Output the (X, Y) coordinate of the center of the cell containing the given text.  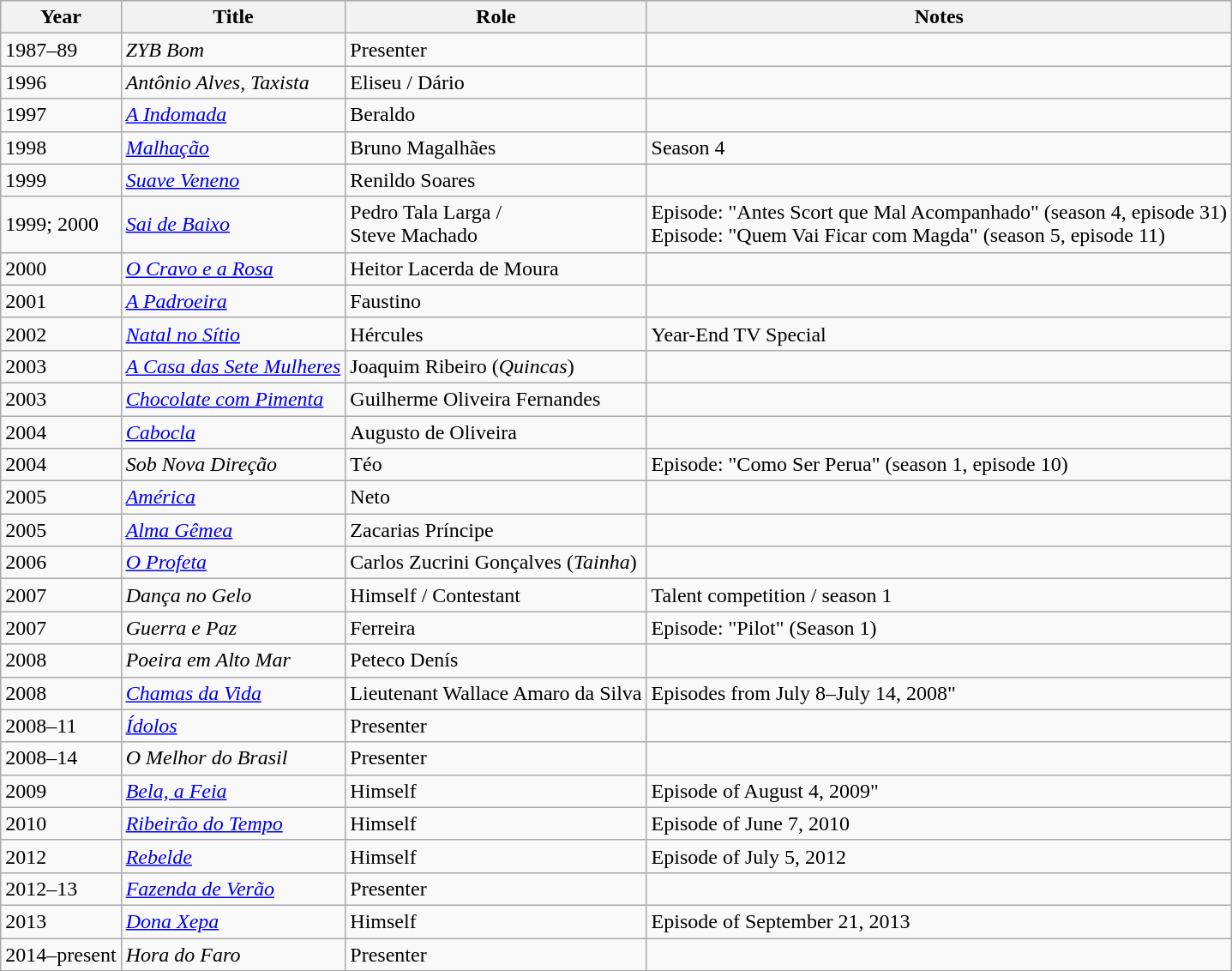
Ferreira (496, 628)
Téo (496, 465)
Pedro Tala Larga /Steve Machado (496, 225)
2008–14 (61, 758)
Lieutenant Wallace Amaro da Silva (496, 693)
Dança no Gelo (233, 595)
Renildo Soares (496, 180)
1997 (61, 115)
1999 (61, 180)
Episode: "Como Ser Perua" (season 1, episode 10) (940, 465)
2001 (61, 301)
2012 (61, 856)
O Melhor do Brasil (233, 758)
2002 (61, 334)
Rebelde (233, 856)
Hércules (496, 334)
Season 4 (940, 148)
2009 (61, 791)
2012–13 (61, 889)
Faustino (496, 301)
Episode: "Antes Scort que Mal Acompanhado" (season 4, episode 31)Episode: "Quem Vai Ficar com Magda" (season 5, episode 11) (940, 225)
Cabocla (233, 431)
Bruno Magalhães (496, 148)
Alma Gêmea (233, 530)
Zacarias Príncipe (496, 530)
Episode of July 5, 2012 (940, 856)
Episodes from July 8–July 14, 2008" (940, 693)
Hora do Faro (233, 955)
1999; 2000 (61, 225)
ZYB Bom (233, 50)
Ribeirão do Tempo (233, 823)
Beraldo (496, 115)
Episode of August 4, 2009" (940, 791)
A Indomada (233, 115)
2000 (61, 268)
Chamas da Vida (233, 693)
Heitor Lacerda de Moura (496, 268)
Himself / Contestant (496, 595)
1996 (61, 82)
Year-End TV Special (940, 334)
Antônio Alves, Taxista (233, 82)
Episode: "Pilot" (Season 1) (940, 628)
O Profeta (233, 563)
Poeira em Alto Mar (233, 660)
1987–89 (61, 50)
Malhação (233, 148)
Sai de Baixo (233, 225)
Natal no Sítio (233, 334)
1998 (61, 148)
2014–present (61, 955)
Guilherme Oliveira Fernandes (496, 399)
Year (61, 17)
Episode of September 21, 2013 (940, 921)
Fazenda de Verão (233, 889)
Carlos Zucrini Gonçalves (Tainha) (496, 563)
Sob Nova Direção (233, 465)
Peteco Denís (496, 660)
Joaquim Ribeiro (Quincas) (496, 366)
Neto (496, 498)
2006 (61, 563)
Eliseu / Dário (496, 82)
Role (496, 17)
A Padroeira (233, 301)
Chocolate com Pimenta (233, 399)
A Casa das Sete Mulheres (233, 366)
Bela, a Feia (233, 791)
O Cravo e a Rosa (233, 268)
Guerra e Paz (233, 628)
Notes (940, 17)
Episode of June 7, 2010 (940, 823)
2008–11 (61, 726)
Augusto de Oliveira (496, 431)
2010 (61, 823)
Title (233, 17)
Dona Xepa (233, 921)
Ídolos (233, 726)
Talent competition / season 1 (940, 595)
Suave Veneno (233, 180)
2013 (61, 921)
América (233, 498)
